From the cell containing the given text, extract its center point as (X, Y) coordinate. 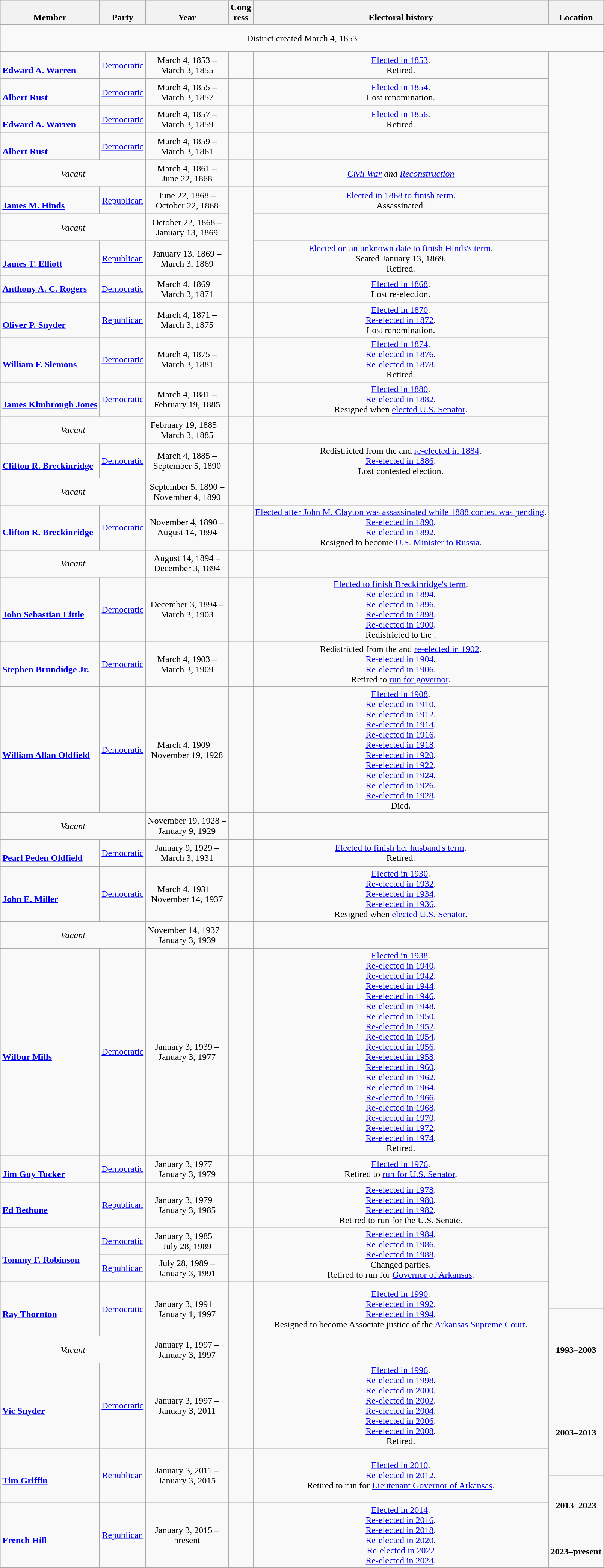
Oliver P. Snyder (50, 320)
Tim Griffin (50, 1476)
Re-elected in 1984.Re-elected in 1986.Re-elected in 1988.Changed parties.Retired to run for Governor of Arkansas. (401, 1255)
March 4, 1871 –March 3, 1875 (187, 320)
December 3, 1894 –March 3, 1903 (187, 609)
March 4, 1931 –November 14, 1937 (187, 894)
Ray Thornton (50, 1309)
Vic Snyder (50, 1406)
March 4, 1853 –March 3, 1855 (187, 65)
January 3, 1939 –January 3, 1977 (187, 1052)
Jim Guy Tucker (50, 1169)
Anthony A. C. Rogers (50, 289)
2013–2023 (576, 1505)
January 9, 1929 –March 3, 1931 (187, 853)
Electoral history (401, 13)
Redistricted from the and re-elected in 1902.Re-elected in 1904.Re-elected in 1906.Retired to run for governor. (401, 664)
August 14, 1894 –December 3, 1894 (187, 563)
Stephen Brundidge Jr. (50, 664)
Location (576, 13)
January 3, 2015 –present (187, 1535)
March 4, 1881 –February 19, 1885 (187, 399)
January 3, 1997 –January 3, 2011 (187, 1406)
John Sebastian Little (50, 609)
Elected in 1854.Lost renomination. (401, 92)
November 4, 1890 –August 14, 1894 (187, 527)
Civil War and Reconstruction (401, 174)
October 22, 1868 –January 13, 1869 (187, 228)
January 1, 1997 –January 3, 1997 (187, 1350)
William F. Slemons (50, 360)
2023–present (576, 1551)
Member (50, 13)
February 19, 1885 –March 3, 1885 (187, 430)
District created March 4, 1853 (302, 38)
Elected in 1976.Retired to run for U.S. Senator. (401, 1169)
Year (187, 13)
November 19, 1928 –January 9, 1929 (187, 826)
Elected in 1996.Re-elected in 1998.Re-elected in 2000.Re-elected in 2002.Re-elected in 2004.Re-elected in 2006.Re-elected in 2008.Retired. (401, 1406)
Elected in 1868.Lost re-election. (401, 289)
March 4, 1859 –March 3, 1861 (187, 146)
Elected in 1990.Re-elected in 1992.Re-elected in 1994.Resigned to become Associate justice of the Arkansas Supreme Court. (401, 1309)
March 4, 1885 –September 5, 1890 (187, 461)
Elected in 1930.Re-elected in 1932.Re-elected in 1934.Re-elected in 1936.Resigned when elected U.S. Senator. (401, 894)
1993–2003 (576, 1350)
Elected in 2014.Re-elected in 2016.Re-elected in 2018.Re-elected in 2020.Re-elected in 2022Re-elected in 2024. (401, 1535)
Elected in 1880.Re-elected in 1882.Resigned when elected U.S. Senator. (401, 399)
January 13, 1869 –March 3, 1869 (187, 258)
Re-elected in 1978.Re-elected in 1980.Re-elected in 1982.Retired to run for the U.S. Senate. (401, 1205)
June 22, 1868 –October 22, 1868 (187, 201)
Elected in 1856.Retired. (401, 119)
Redistricted from the and re-elected in 1884.Re-elected in 1886.Lost contested election. (401, 461)
Pearl Peden Oldfield (50, 853)
Elected in 2010.Re-elected in 2012.Retired to run for Lieutenant Governor of Arkansas. (401, 1476)
James M. Hinds (50, 201)
January 3, 1979 –January 3, 1985 (187, 1205)
Elected in 1874.Re-elected in 1876.Re-elected in 1878.Retired. (401, 360)
Elected to finish her husband's term.Retired. (401, 853)
March 4, 1869 –March 3, 1871 (187, 289)
2003–2013 (576, 1433)
January 3, 1985 –July 28, 1989 (187, 1241)
James T. Elliott (50, 258)
November 14, 1937 –January 3, 1939 (187, 935)
July 28, 1989 –January 3, 1991 (187, 1269)
French Hill (50, 1535)
Congress (241, 13)
Elected in 1853.Retired. (401, 65)
March 4, 1875 –March 3, 1881 (187, 360)
March 4, 1857 –March 3, 1859 (187, 119)
March 4, 1855 –March 3, 1857 (187, 92)
James Kimbrough Jones (50, 399)
Ed Bethune (50, 1205)
Elected on an unknown date to finish Hinds's term.Seated January 13, 1869.Retired. (401, 258)
March 4, 1909 –November 19, 1928 (187, 750)
Elected in 1870.Re-elected in 1872.Lost renomination. (401, 320)
Party (122, 13)
John E. Miller (50, 894)
January 3, 2011 –January 3, 2015 (187, 1476)
Tommy F. Robinson (50, 1255)
William Allan Oldfield (50, 750)
Elected in 1868 to finish term.Assassinated. (401, 201)
January 3, 1977 –January 3, 1979 (187, 1169)
March 4, 1861 –June 22, 1868 (187, 174)
Wilbur Mills (50, 1052)
January 3, 1991 –January 1, 1997 (187, 1309)
Elected to finish Breckinridge's term.Re-elected in 1894.Re-elected in 1896.Re-elected in 1898.Re-elected in 1900.Redistricted to the . (401, 609)
September 5, 1890 –November 4, 1890 (187, 492)
March 4, 1903 –March 3, 1909 (187, 664)
